Determine the [x, y] coordinate at the center of the cell enclosing the given text.  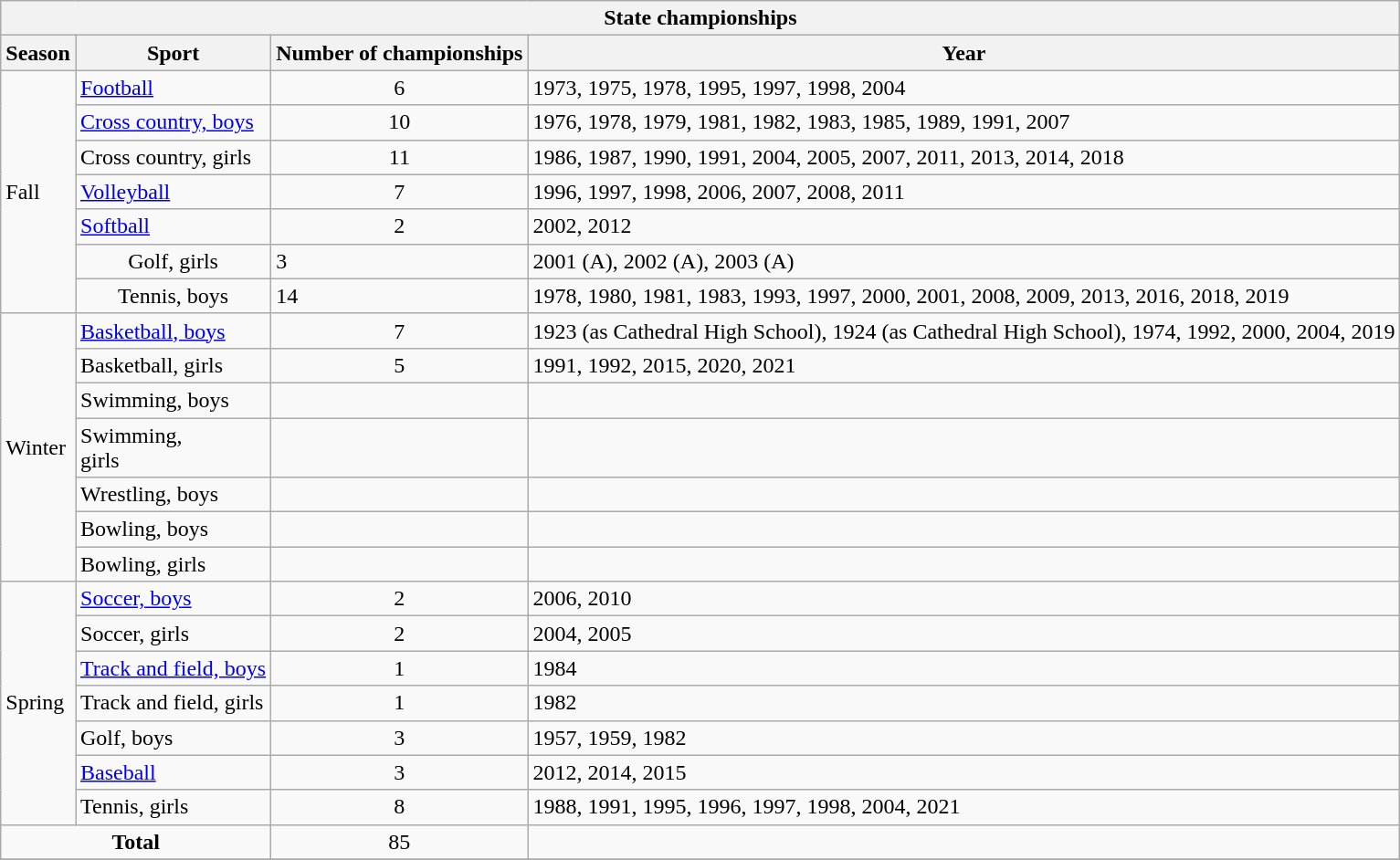
Softball [173, 226]
Basketball, girls [173, 365]
2012, 2014, 2015 [964, 772]
Winter [38, 447]
Year [964, 53]
1973, 1975, 1978, 1995, 1997, 1998, 2004 [964, 88]
Fall [38, 192]
Golf, girls [173, 261]
Tennis, boys [173, 296]
6 [400, 88]
State championships [700, 18]
1996, 1997, 1998, 2006, 2007, 2008, 2011 [964, 192]
Bowling, boys [173, 530]
1984 [964, 668]
1978, 1980, 1981, 1983, 1993, 1997, 2000, 2001, 2008, 2009, 2013, 2016, 2018, 2019 [964, 296]
Golf, boys [173, 738]
Bowling, girls [173, 564]
2001 (A), 2002 (A), 2003 (A) [964, 261]
Total [136, 842]
Swimming,girls [173, 447]
Sport [173, 53]
1982 [964, 703]
Volleyball [173, 192]
2004, 2005 [964, 634]
5 [400, 365]
Football [173, 88]
Cross country, boys [173, 122]
Spring [38, 703]
10 [400, 122]
1923 (as Cathedral High School), 1924 (as Cathedral High School), 1974, 1992, 2000, 2004, 2019 [964, 330]
Track and field, boys [173, 668]
8 [400, 807]
Basketball, boys [173, 330]
85 [400, 842]
Baseball [173, 772]
11 [400, 157]
1976, 1978, 1979, 1981, 1982, 1983, 1985, 1989, 1991, 2007 [964, 122]
Soccer, girls [173, 634]
2006, 2010 [964, 599]
Cross country, girls [173, 157]
14 [400, 296]
1957, 1959, 1982 [964, 738]
Tennis, girls [173, 807]
Number of championships [400, 53]
1991, 1992, 2015, 2020, 2021 [964, 365]
Soccer, boys [173, 599]
Season [38, 53]
Swimming, boys [173, 400]
1988, 1991, 1995, 1996, 1997, 1998, 2004, 2021 [964, 807]
2002, 2012 [964, 226]
Track and field, girls [173, 703]
1986, 1987, 1990, 1991, 2004, 2005, 2007, 2011, 2013, 2014, 2018 [964, 157]
Wrestling, boys [173, 495]
